Pinpoint the cell where the given text exists, returning its (X, Y) midpoint coordinate. 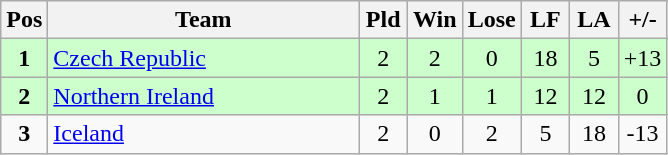
Lose (492, 20)
3 (24, 134)
+/- (642, 20)
Win (434, 20)
+13 (642, 58)
Pld (384, 20)
Team (204, 20)
Czech Republic (204, 58)
Pos (24, 20)
Iceland (204, 134)
Northern Ireland (204, 96)
LA (594, 20)
LF (546, 20)
-13 (642, 134)
